For the text-containing cell, return its midpoint in (X, Y) coordinate format. 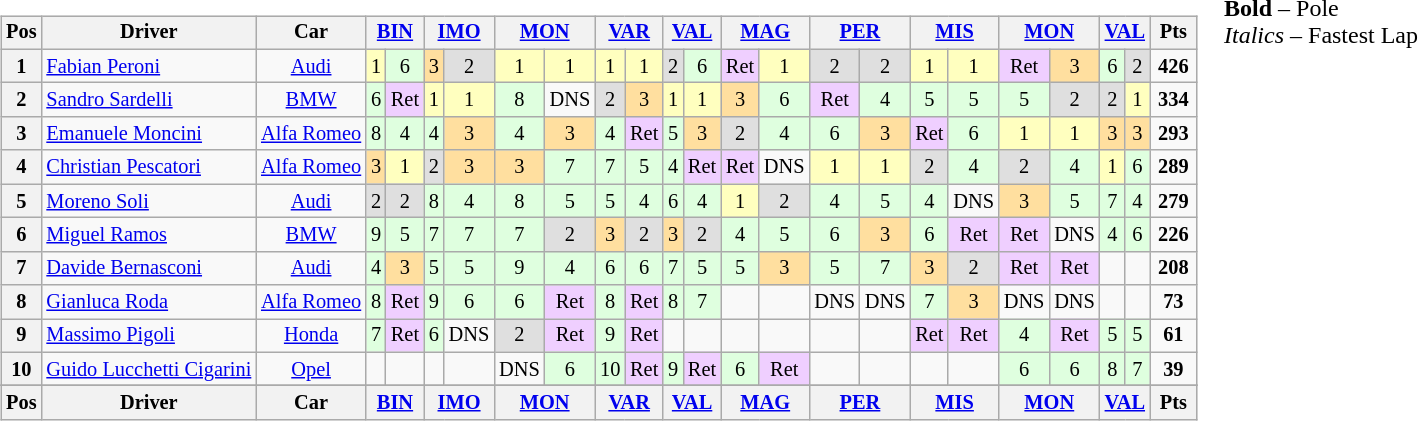
279 (1174, 201)
Sandro Sardelli (148, 100)
226 (1174, 235)
39 (1174, 369)
Opel (311, 369)
289 (1174, 167)
Fabian Peroni (148, 66)
293 (1174, 134)
Guido Lucchetti Cigarini (148, 369)
Honda (311, 336)
334 (1174, 100)
73 (1174, 302)
426 (1174, 66)
Miguel Ramos (148, 235)
208 (1174, 268)
Emanuele Moncini (148, 134)
Davide Bernasconi (148, 268)
Moreno Soli (148, 201)
Christian Pescatori (148, 167)
Gianluca Roda (148, 302)
61 (1174, 336)
Massimo Pigoli (148, 336)
